Detect which cell encompasses the target text, then output its (x, y) center coordinate. 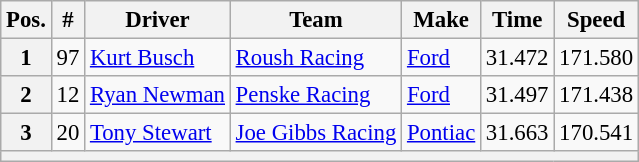
Pos. (26, 20)
31.472 (518, 58)
2 (26, 95)
Time (518, 20)
171.580 (596, 58)
Tony Stewart (158, 133)
31.663 (518, 133)
97 (68, 58)
Team (316, 20)
3 (26, 133)
Roush Racing (316, 58)
Make (442, 20)
Pontiac (442, 133)
20 (68, 133)
Kurt Busch (158, 58)
Driver (158, 20)
1 (26, 58)
# (68, 20)
170.541 (596, 133)
12 (68, 95)
Penske Racing (316, 95)
Joe Gibbs Racing (316, 133)
31.497 (518, 95)
Speed (596, 20)
171.438 (596, 95)
Ryan Newman (158, 95)
